Locate the cell with the specified text and output its [x, y] center coordinate. 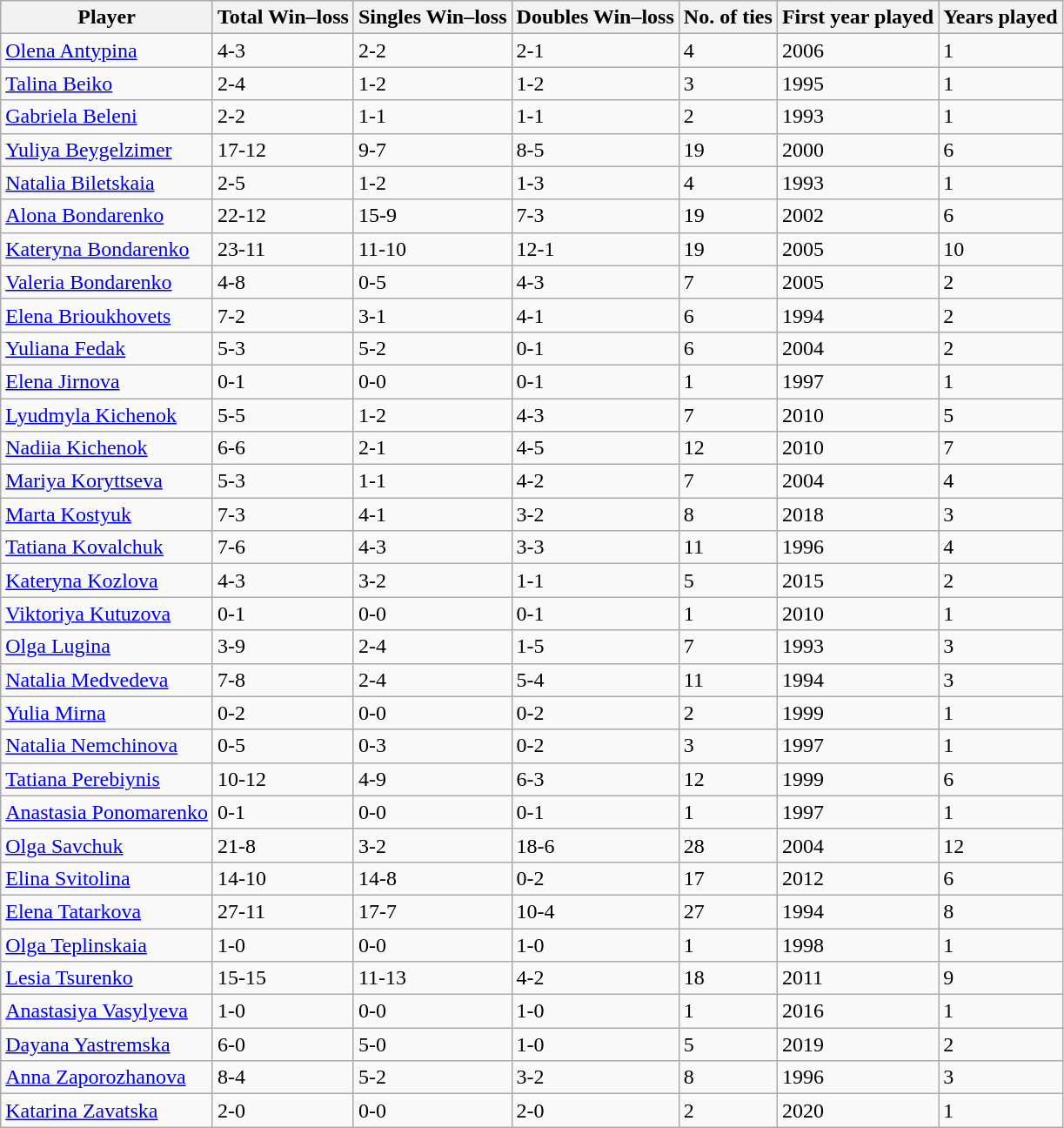
Anna Zaporozhanova [107, 1078]
4-8 [283, 282]
Lyudmyla Kichenok [107, 415]
3-3 [595, 547]
1-5 [595, 647]
7-6 [283, 547]
Olga Teplinskaia [107, 944]
Elena Tatarkova [107, 911]
Lesia Tsurenko [107, 978]
7-2 [283, 315]
Mariya Koryttseva [107, 481]
10 [1000, 249]
2-5 [283, 183]
Talina Beiko [107, 84]
5-4 [595, 680]
Nadiia Kichenok [107, 448]
2016 [858, 1011]
23-11 [283, 249]
11-13 [432, 978]
22-12 [283, 216]
Viktoriya Kutuzova [107, 614]
Olga Savchuk [107, 845]
2018 [858, 514]
Yuliana Fedak [107, 348]
Natalia Medvedeva [107, 680]
6-6 [283, 448]
Alona Bondarenko [107, 216]
0-3 [432, 746]
Kateryna Bondarenko [107, 249]
Years played [1000, 17]
17-12 [283, 150]
4-9 [432, 779]
9-7 [432, 150]
1-3 [595, 183]
2002 [858, 216]
Total Win–loss [283, 17]
5-0 [432, 1044]
2019 [858, 1044]
Yuliya Beygelzimer [107, 150]
Player [107, 17]
Yulia Mirna [107, 713]
6-0 [283, 1044]
2011 [858, 978]
14-10 [283, 878]
1998 [858, 944]
2006 [858, 50]
Dayana Yastremska [107, 1044]
6-3 [595, 779]
First year played [858, 17]
Anastasiya Vasylyeva [107, 1011]
Olena Antypina [107, 50]
27-11 [283, 911]
Tatiana Perebiynis [107, 779]
Marta Kostyuk [107, 514]
21-8 [283, 845]
18-6 [595, 845]
Kateryna Kozlova [107, 581]
8-4 [283, 1078]
17-7 [432, 911]
2020 [858, 1111]
9 [1000, 978]
8-5 [595, 150]
2012 [858, 878]
2000 [858, 150]
2015 [858, 581]
Gabriela Beleni [107, 117]
Natalia Biletskaia [107, 183]
4-5 [595, 448]
14-8 [432, 878]
3-9 [283, 647]
3-1 [432, 315]
12-1 [595, 249]
10-4 [595, 911]
Tatiana Kovalchuk [107, 547]
Natalia Nemchinova [107, 746]
11-10 [432, 249]
Katarina Zavatska [107, 1111]
5-5 [283, 415]
Elena Jirnova [107, 381]
1995 [858, 84]
27 [727, 911]
Elina Svitolina [107, 878]
18 [727, 978]
Doubles Win–loss [595, 17]
17 [727, 878]
15-9 [432, 216]
Olga Lugina [107, 647]
10-12 [283, 779]
Anastasia Ponomarenko [107, 812]
Valeria Bondarenko [107, 282]
Elena Brioukhovets [107, 315]
No. of ties [727, 17]
Singles Win–loss [432, 17]
7-8 [283, 680]
28 [727, 845]
15-15 [283, 978]
